Return the [X, Y] coordinate for the center point of the cell that contains the specified text.  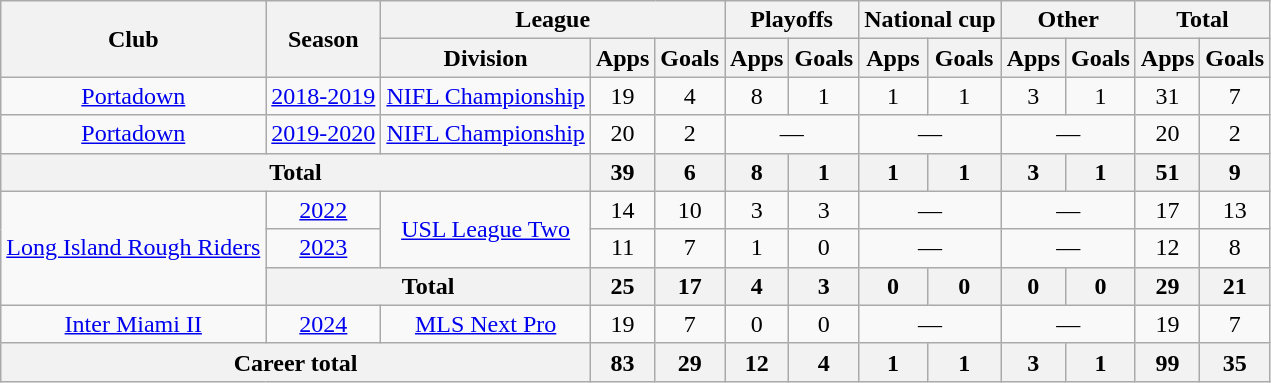
14 [622, 210]
League [553, 20]
2024 [324, 324]
51 [1167, 172]
MLS Next Pro [486, 324]
Playoffs [792, 20]
25 [622, 286]
10 [690, 210]
Inter Miami II [134, 324]
35 [1235, 362]
Career total [296, 362]
83 [622, 362]
Club [134, 39]
Season [324, 39]
2023 [324, 248]
Division [486, 58]
National cup [930, 20]
2018-2019 [324, 96]
2022 [324, 210]
Long Island Rough Riders [134, 248]
39 [622, 172]
99 [1167, 362]
31 [1167, 96]
USL League Two [486, 229]
13 [1235, 210]
21 [1235, 286]
Other [1068, 20]
6 [690, 172]
11 [622, 248]
9 [1235, 172]
2019-2020 [324, 134]
